Detect which cell encompasses the target text, then output its (x, y) center coordinate. 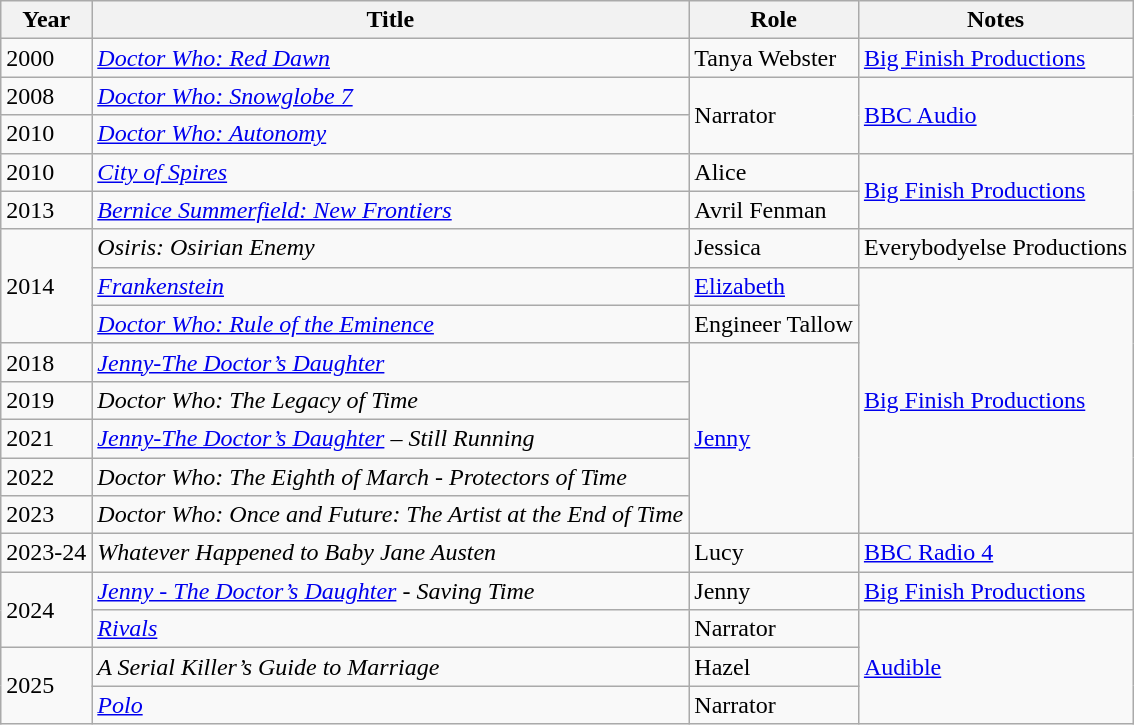
Doctor Who: Rule of the Eminence (390, 324)
Everybodyelse Productions (995, 248)
2024 (46, 610)
2018 (46, 362)
City of Spires (390, 172)
Title (390, 20)
Avril Fenman (774, 210)
Notes (995, 20)
Rivals (390, 629)
Engineer Tallow (774, 324)
Whatever Happened to Baby Jane Austen (390, 553)
2025 (46, 686)
Bernice Summerfield: New Frontiers (390, 210)
Hazel (774, 667)
Jenny-The Doctor’s Daughter – Still Running (390, 438)
2022 (46, 477)
Jenny - The Doctor’s Daughter - Saving Time (390, 591)
Tanya Webster (774, 58)
Role (774, 20)
Audible (995, 667)
2023 (46, 515)
2008 (46, 96)
Frankenstein (390, 286)
BBC Audio (995, 115)
Doctor Who: Red Dawn (390, 58)
Osiris: Osirian Enemy (390, 248)
2013 (46, 210)
Jenny-The Doctor’s Daughter (390, 362)
Jessica (774, 248)
Doctor Who: Once and Future: The Artist at the End of Time (390, 515)
Year (46, 20)
Lucy (774, 553)
Doctor Who: Snowglobe 7 (390, 96)
Doctor Who: Autonomy (390, 134)
2023-24 (46, 553)
Elizabeth (774, 286)
Polo (390, 705)
2000 (46, 58)
Doctor Who: The Eighth of March - Protectors of Time (390, 477)
Doctor Who: The Legacy of Time (390, 400)
BBC Radio 4 (995, 553)
2021 (46, 438)
A Serial Killer’s Guide to Marriage (390, 667)
2014 (46, 286)
Alice (774, 172)
2019 (46, 400)
